Determine the [x, y] coordinate at the center of the cell enclosing the given text.  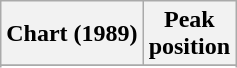
Chart (1989) [72, 34]
Peakposition [189, 34]
